For the text-containing cell, return its midpoint in (X, Y) coordinate format. 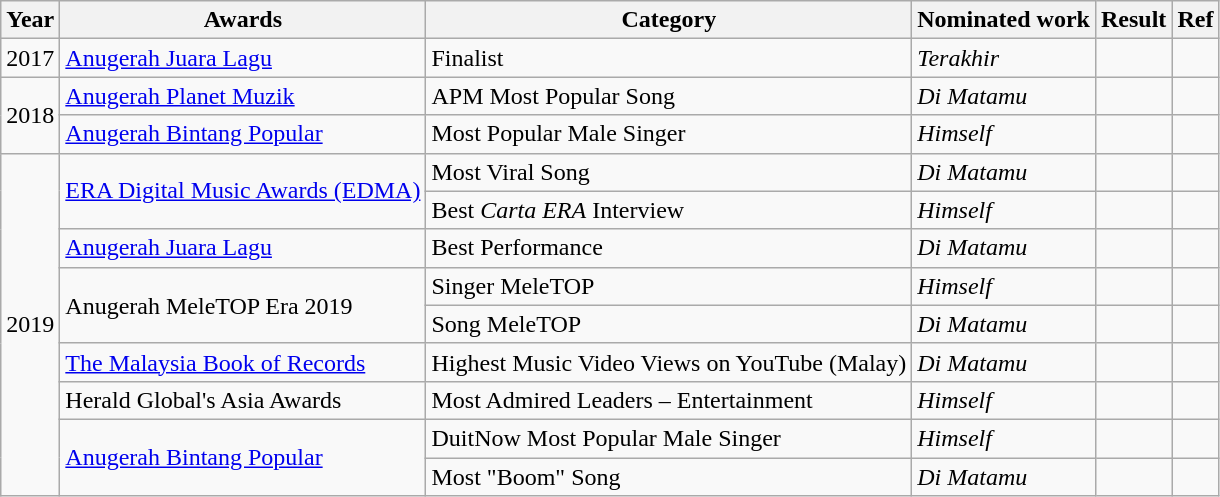
Highest Music Video Views on YouTube (Malay) (669, 362)
Nominated work (1004, 20)
DuitNow Most Popular Male Singer (669, 438)
Result (1133, 20)
APM Most Popular Song (669, 96)
Most Viral Song (669, 172)
Most Admired Leaders – Entertainment (669, 400)
2018 (30, 115)
ERA Digital Music Awards (EDMA) (243, 191)
Terakhir (1004, 58)
Category (669, 20)
Awards (243, 20)
Anugerah MeleTOP Era 2019 (243, 305)
2017 (30, 58)
Song MeleTOP (669, 324)
Best Carta ERA Interview (669, 210)
2019 (30, 324)
Most "Boom" Song (669, 477)
Ref (1196, 20)
Finalist (669, 58)
Most Popular Male Singer (669, 134)
Singer MeleTOP (669, 286)
Best Performance (669, 248)
The Malaysia Book of Records (243, 362)
Herald Global's Asia Awards (243, 400)
Anugerah Planet Muzik (243, 96)
Year (30, 20)
